From the cell containing the given text, extract its center point as (x, y) coordinate. 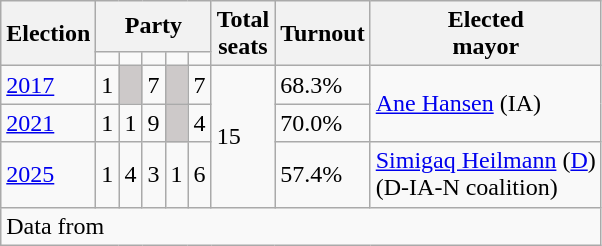
2025 (48, 174)
Electedmayor (486, 34)
2021 (48, 123)
Election (48, 34)
9 (154, 123)
3 (154, 174)
Party (154, 26)
2017 (48, 85)
57.4% (323, 174)
Simigaq Heilmann (D) (D-IA-N coalition) (486, 174)
70.0% (323, 123)
Turnout (323, 34)
Data from (302, 226)
15 (243, 136)
Ane Hansen (IA) (486, 104)
68.3% (323, 85)
6 (200, 174)
Totalseats (243, 34)
